Determine the [X, Y] coordinate at the center of the cell enclosing the given text.  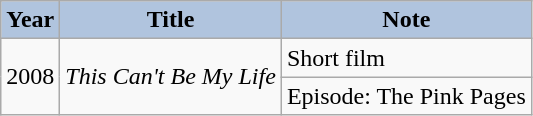
2008 [30, 77]
Episode: The Pink Pages [406, 96]
This Can't Be My Life [171, 77]
Title [171, 20]
Note [406, 20]
Short film [406, 58]
Year [30, 20]
